Identify which cell holds the provided text, then report its [x, y] central coordinate. 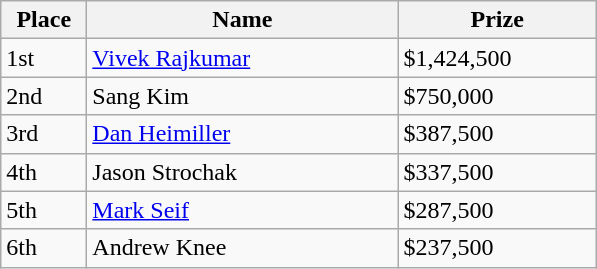
$287,500 [498, 210]
Mark Seif [242, 210]
$750,000 [498, 96]
Sang Kim [242, 96]
$337,500 [498, 172]
Andrew Knee [242, 248]
1st [44, 58]
$387,500 [498, 134]
Prize [498, 20]
Name [242, 20]
$1,424,500 [498, 58]
$237,500 [498, 248]
3rd [44, 134]
Vivek Rajkumar [242, 58]
Place [44, 20]
4th [44, 172]
Jason Strochak [242, 172]
2nd [44, 96]
Dan Heimiller [242, 134]
5th [44, 210]
6th [44, 248]
